From the cell containing the given text, extract its center point as [x, y] coordinate. 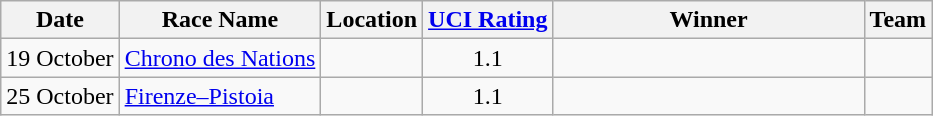
Date [60, 20]
Race Name [220, 20]
25 October [60, 96]
Team [898, 20]
19 October [60, 58]
Location [372, 20]
Chrono des Nations [220, 58]
Winner [708, 20]
UCI Rating [488, 20]
Firenze–Pistoia [220, 96]
